Extract the (x, y) coordinate from the center of the cell holding the provided text.  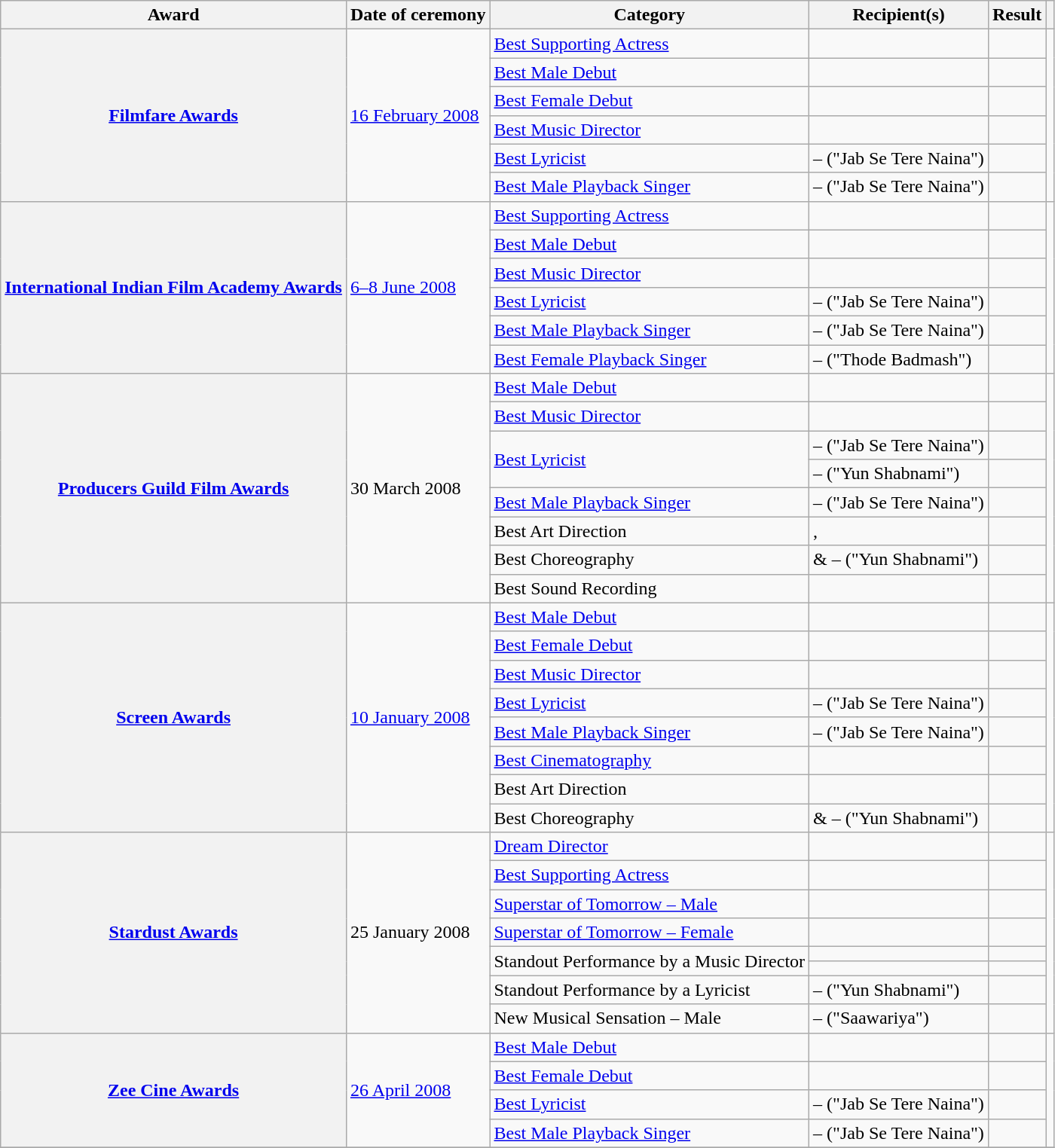
Superstar of Tomorrow – Female (650, 933)
30 March 2008 (417, 488)
16 February 2008 (417, 115)
25 January 2008 (417, 933)
Zee Cine Awards (173, 1090)
26 April 2008 (417, 1090)
Dream Director (650, 847)
Best Cinematography (650, 760)
Stardust Awards (173, 933)
Recipient(s) (899, 15)
Date of ceremony (417, 15)
– ("Saawariya") (899, 1018)
Award (173, 15)
– ("Thode Badmash") (899, 359)
Filmfare Awards (173, 115)
Category (650, 15)
Superstar of Tomorrow – Male (650, 904)
International Indian Film Academy Awards (173, 287)
Best Female Playback Singer (650, 359)
Result (1017, 15)
Producers Guild Film Awards (173, 488)
New Musical Sensation – Male (650, 1018)
Best Sound Recording (650, 588)
6–8 June 2008 (417, 287)
Screen Awards (173, 717)
Standout Performance by a Lyricist (650, 990)
Standout Performance by a Music Director (650, 961)
, (899, 531)
10 January 2008 (417, 717)
